Return the (x, y) coordinate for the center point of the cell that contains the specified text.  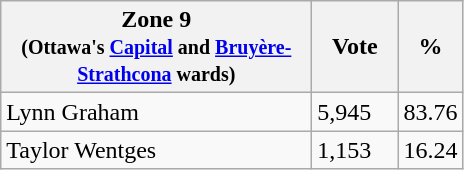
Taylor Wentges (156, 150)
1,153 (355, 150)
% (430, 47)
5,945 (355, 112)
Zone 9 (Ottawa's Capital and Bruyère-Strathcona wards) (156, 47)
83.76 (430, 112)
Vote (355, 47)
16.24 (430, 150)
Lynn Graham (156, 112)
